Return the [x, y] coordinate for the center point of the cell that contains the specified text.  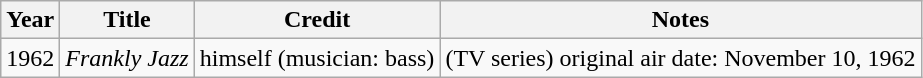
Frankly Jazz [127, 58]
1962 [30, 58]
himself (musician: bass) [317, 58]
(TV series) original air date: November 10, 1962 [680, 58]
Notes [680, 20]
Credit [317, 20]
Year [30, 20]
Title [127, 20]
